Output the (X, Y) coordinate of the center of the cell containing the given text.  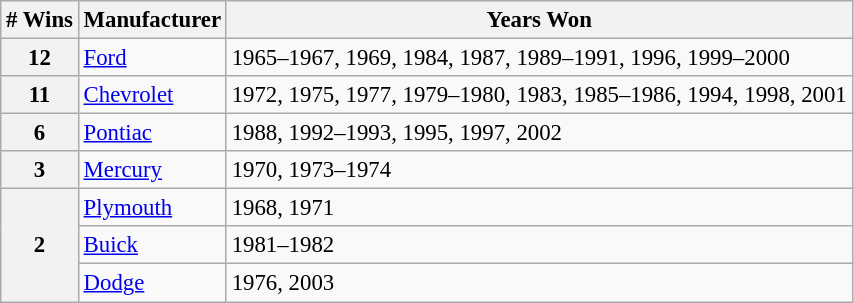
2 (40, 246)
11 (40, 95)
Ford (152, 58)
Dodge (152, 283)
1981–1982 (539, 245)
Manufacturer (152, 20)
# Wins (40, 20)
Years Won (539, 20)
Plymouth (152, 208)
12 (40, 58)
Pontiac (152, 133)
1988, 1992–1993, 1995, 1997, 2002 (539, 133)
1970, 1973–1974 (539, 170)
6 (40, 133)
1965–1967, 1969, 1984, 1987, 1989–1991, 1996, 1999–2000 (539, 58)
Mercury (152, 170)
Buick (152, 245)
1976, 2003 (539, 283)
3 (40, 170)
1972, 1975, 1977, 1979–1980, 1983, 1985–1986, 1994, 1998, 2001 (539, 95)
1968, 1971 (539, 208)
Chevrolet (152, 95)
